Scan for the cell matching the given text and deliver its (x, y) coordinate at center. 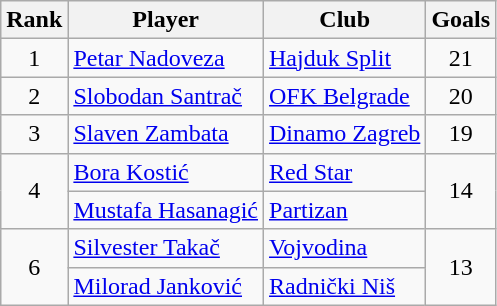
Rank (34, 20)
13 (461, 267)
Red Star (345, 172)
4 (34, 191)
Club (345, 20)
Hajduk Split (345, 58)
6 (34, 267)
1 (34, 58)
Goals (461, 20)
Player (166, 20)
14 (461, 191)
Mustafa Hasanagić (166, 210)
19 (461, 134)
Petar Nadoveza (166, 58)
20 (461, 96)
Slobodan Santrač (166, 96)
2 (34, 96)
Silvester Takač (166, 248)
3 (34, 134)
Dinamo Zagreb (345, 134)
Milorad Janković (166, 286)
Vojvodina (345, 248)
Partizan (345, 210)
Slaven Zambata (166, 134)
21 (461, 58)
Radnički Niš (345, 286)
OFK Belgrade (345, 96)
Bora Kostić (166, 172)
